Capture the cell that displays the provided text and extract its [X, Y] central coordinate. 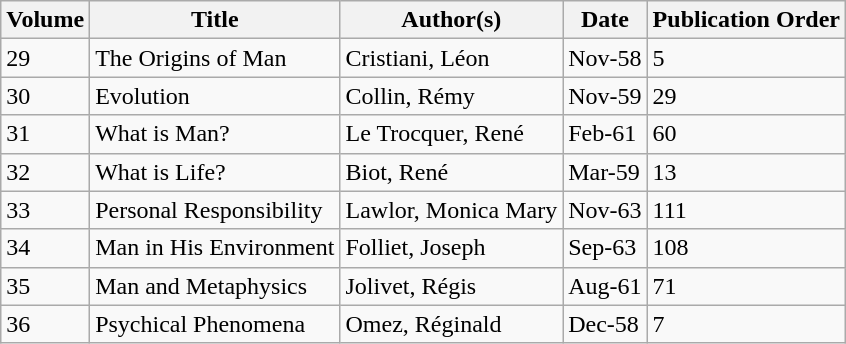
36 [46, 324]
Volume [46, 20]
Feb-61 [605, 134]
Omez, Réginald [452, 324]
Jolivet, Régis [452, 286]
Author(s) [452, 20]
34 [46, 248]
13 [746, 172]
Mar-59 [605, 172]
Sep-63 [605, 248]
32 [46, 172]
Dec-58 [605, 324]
Nov-59 [605, 96]
What is Life? [215, 172]
7 [746, 324]
60 [746, 134]
Man and Metaphysics [215, 286]
Title [215, 20]
Man in His Environment [215, 248]
Aug-61 [605, 286]
Folliet, Joseph [452, 248]
The Origins of Man [215, 58]
111 [746, 210]
Collin, Rémy [452, 96]
Personal Responsibility [215, 210]
Nov-58 [605, 58]
Nov-63 [605, 210]
5 [746, 58]
Publication Order [746, 20]
33 [46, 210]
30 [46, 96]
71 [746, 286]
Date [605, 20]
31 [46, 134]
35 [46, 286]
Evolution [215, 96]
Psychical Phenomena [215, 324]
Le Trocquer, René [452, 134]
Lawlor, Monica Mary [452, 210]
Cristiani, Léon [452, 58]
What is Man? [215, 134]
Biot, René [452, 172]
108 [746, 248]
